Locate the cell with the specified text and output its [x, y] center coordinate. 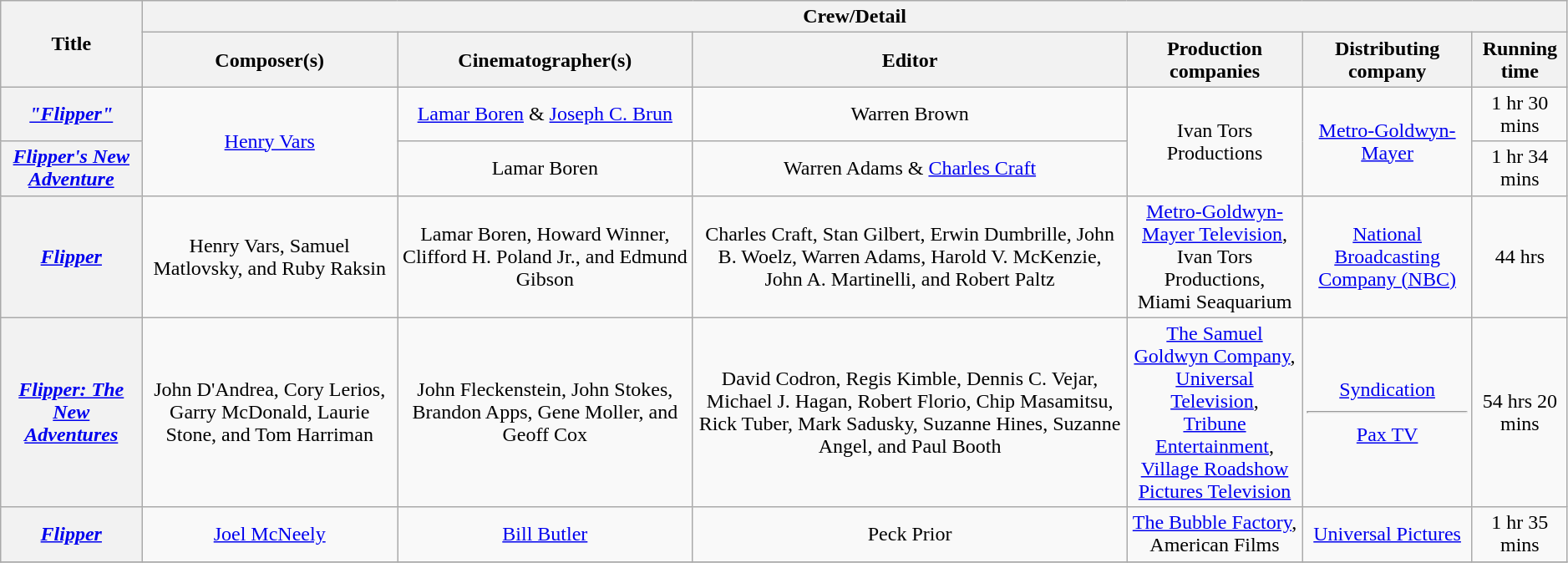
Warren Brown [910, 114]
54 hrs 20 mins [1520, 413]
Peck Prior [910, 535]
Ivan Tors Productions [1215, 141]
Title [72, 43]
Universal Pictures [1388, 535]
1 hr 30 mins [1520, 114]
Henry Vars [270, 141]
Distributing company [1388, 60]
Cinematographer(s) [545, 60]
Editor [910, 60]
Charles Craft, Stan Gilbert, Erwin Dumbrille, John B. Woelz, Warren Adams, Harold V. McKenzie, John A. Martinelli, and Robert Paltz [910, 256]
Production companies [1215, 60]
44 hrs [1520, 256]
Warren Adams & Charles Craft [910, 169]
Metro-Goldwyn-Mayer [1388, 141]
John Fleckenstein, John Stokes, Brandon Apps, Gene Moller, and Geoff Cox [545, 413]
Henry Vars, Samuel Matlovsky, and Ruby Raksin [270, 256]
Lamar Boren [545, 169]
Flipper: The New Adventures [72, 413]
Bill Butler [545, 535]
Crew/Detail [855, 17]
Lamar Boren & Joseph C. Brun [545, 114]
1 hr 35 mins [1520, 535]
John D'Andrea, Cory Lerios, Garry McDonald, Laurie Stone, and Tom Harriman [270, 413]
Metro-Goldwyn-Mayer Television, Ivan Tors Productions, Miami Seaquarium [1215, 256]
The Samuel Goldwyn Company, Universal Television, Tribune Entertainment, Village Roadshow Pictures Television [1215, 413]
The Bubble Factory, American Films [1215, 535]
Running time [1520, 60]
Lamar Boren, Howard Winner, Clifford H. Poland Jr., and Edmund Gibson [545, 256]
National Broadcasting Company (NBC) [1388, 256]
Joel McNeely [270, 535]
Flipper's New Adventure [72, 169]
Syndication Pax TV [1388, 413]
1 hr 34 mins [1520, 169]
"Flipper" [72, 114]
Composer(s) [270, 60]
